Return the [X, Y] coordinate for the center point of the cell that contains the specified text.  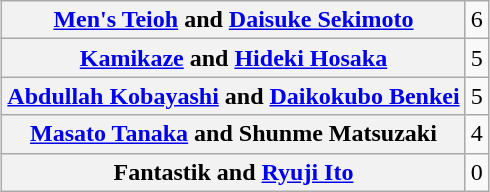
4 [476, 134]
Kamikaze and Hideki Hosaka [234, 58]
6 [476, 20]
Fantastik and Ryuji Ito [234, 172]
Abdullah Kobayashi and Daikokubo Benkei [234, 96]
0 [476, 172]
Men's Teioh and Daisuke Sekimoto [234, 20]
Masato Tanaka and Shunme Matsuzaki [234, 134]
